Pinpoint the cell where the given text exists, returning its (X, Y) midpoint coordinate. 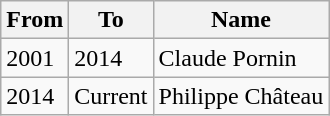
2001 (35, 58)
From (35, 20)
To (111, 20)
Philippe Château (241, 96)
Current (111, 96)
Name (241, 20)
Claude Pornin (241, 58)
